Scan for the cell matching the given text and deliver its (x, y) coordinate at center. 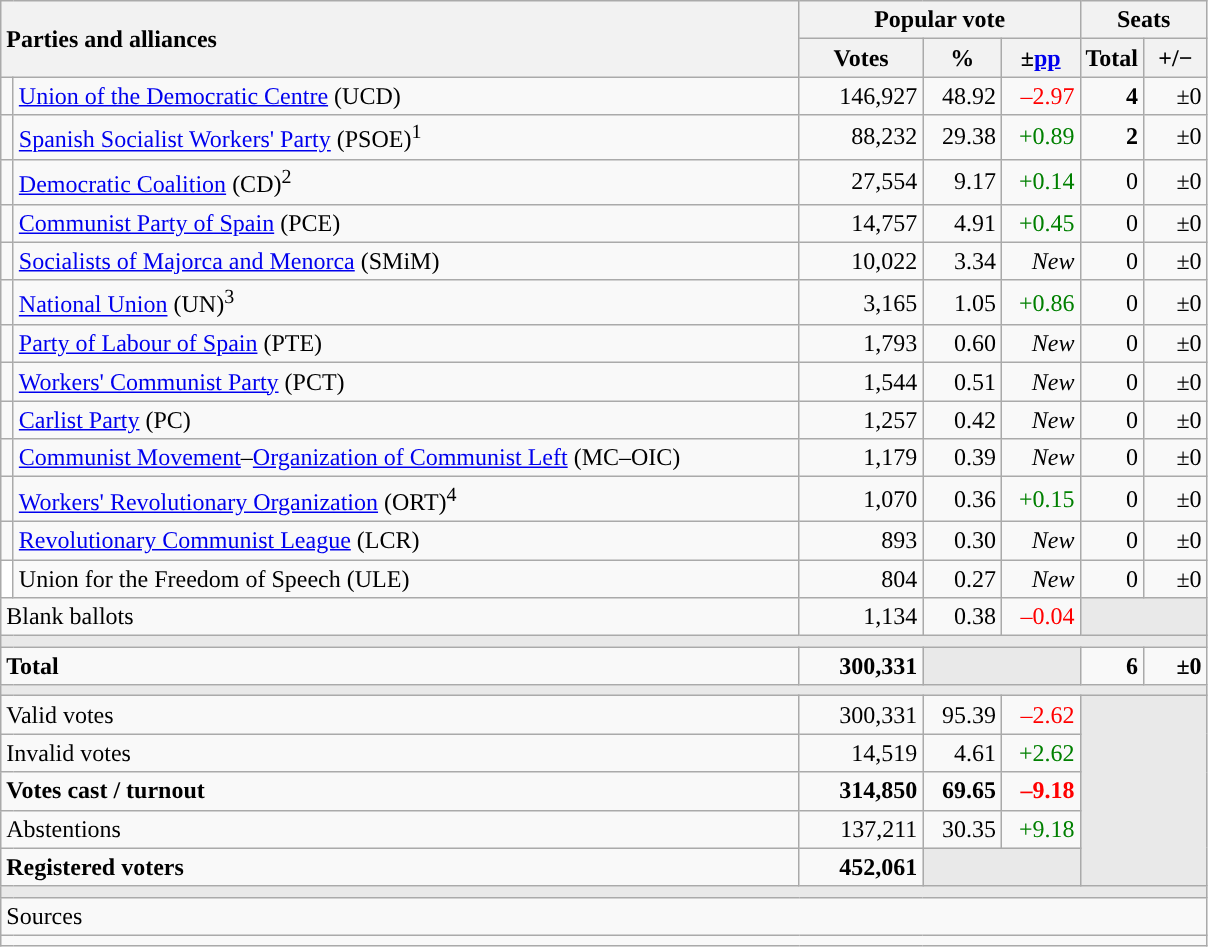
Votes cast / turnout (400, 791)
95.39 (962, 715)
69.65 (962, 791)
893 (861, 541)
4 (1112, 96)
6 (1112, 666)
+0.14 (1040, 182)
1,257 (861, 420)
27,554 (861, 182)
0.30 (962, 541)
1.05 (962, 302)
Parties and alliances (400, 39)
0.42 (962, 420)
0.36 (962, 500)
88,232 (861, 138)
+/− (1176, 58)
3,165 (861, 302)
Union of the Democratic Centre (UCD) (406, 96)
Blank ballots (400, 617)
±pp (1040, 58)
Invalid votes (400, 753)
+0.89 (1040, 138)
Popular vote (940, 20)
3.34 (962, 261)
Union for the Freedom of Speech (ULE) (406, 579)
30.35 (962, 829)
2 (1112, 138)
1,793 (861, 344)
4.91 (962, 223)
Seats (1144, 20)
Communist Movement–Organization of Communist Left (MC–OIC) (406, 458)
14,519 (861, 753)
% (962, 58)
137,211 (861, 829)
–9.18 (1040, 791)
48.92 (962, 96)
0.60 (962, 344)
+0.86 (1040, 302)
Workers' Revolutionary Organization (ORT)4 (406, 500)
+0.45 (1040, 223)
9.17 (962, 182)
Workers' Communist Party (PCT) (406, 382)
0.51 (962, 382)
+0.15 (1040, 500)
National Union (UN)3 (406, 302)
452,061 (861, 867)
Democratic Coalition (CD)2 (406, 182)
Spanish Socialist Workers' Party (PSOE)1 (406, 138)
804 (861, 579)
Abstentions (400, 829)
Communist Party of Spain (PCE) (406, 223)
Registered voters (400, 867)
–2.62 (1040, 715)
10,022 (861, 261)
Revolutionary Communist League (LCR) (406, 541)
+9.18 (1040, 829)
4.61 (962, 753)
–0.04 (1040, 617)
29.38 (962, 138)
1,179 (861, 458)
Carlist Party (PC) (406, 420)
0.27 (962, 579)
Party of Labour of Spain (PTE) (406, 344)
1,134 (861, 617)
Valid votes (400, 715)
Socialists of Majorca and Menorca (SMiM) (406, 261)
1,070 (861, 500)
0.38 (962, 617)
314,850 (861, 791)
1,544 (861, 382)
14,757 (861, 223)
Votes (861, 58)
Sources (604, 916)
–2.97 (1040, 96)
+2.62 (1040, 753)
146,927 (861, 96)
0.39 (962, 458)
